Find where the given text appears and provide that cell's center as [x, y] coordinate. 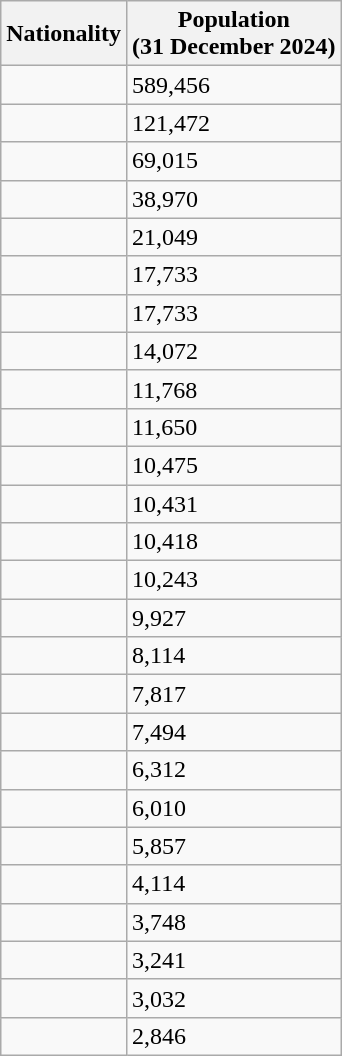
11,650 [234, 427]
38,970 [234, 199]
Nationality [64, 34]
2,846 [234, 1036]
10,475 [234, 465]
10,243 [234, 580]
7,494 [234, 732]
3,241 [234, 960]
3,748 [234, 922]
6,010 [234, 808]
10,431 [234, 503]
589,456 [234, 85]
3,032 [234, 998]
14,072 [234, 351]
121,472 [234, 123]
5,857 [234, 846]
10,418 [234, 542]
7,817 [234, 694]
8,114 [234, 656]
21,049 [234, 237]
4,114 [234, 884]
11,768 [234, 389]
Population(31 December 2024) [234, 34]
6,312 [234, 770]
69,015 [234, 161]
9,927 [234, 618]
